Output the [x, y] coordinate of the center of the cell containing the given text.  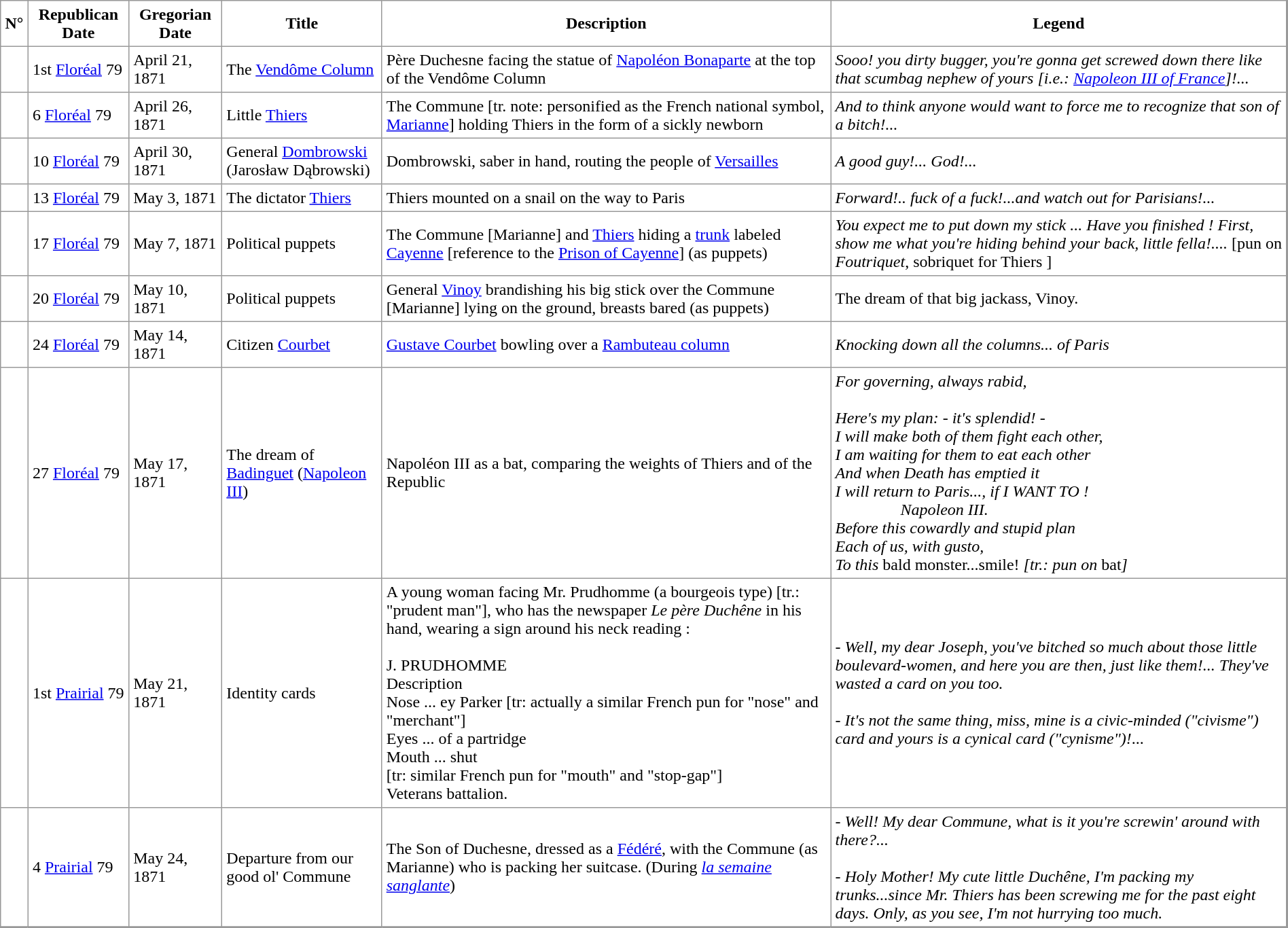
Forward!.. fuck of a fuck!...and watch out for Parisians!... [1059, 198]
27 Floréal 79 [78, 473]
17 Floréal 79 [78, 243]
May 3, 1871 [175, 198]
May 21, 1871 [175, 693]
Legend [1059, 24]
4 Prairial 79 [78, 868]
The Commune [Marianne] and Thiers hiding a trunk labeled Cayenne [reference to the Prison of Cayenne] (as puppets) [606, 243]
13 Floréal 79 [78, 198]
Description [606, 24]
May 10, 1871 [175, 299]
Thiers mounted on a snail on the way to Paris [606, 198]
Title [302, 24]
The dictator Thiers [302, 198]
Sooo! you dirty bugger, you're gonna get screwed down there like that scumbag nephew of yours [i.e.: Napoleon III of France]!... [1059, 69]
6 Floréal 79 [78, 115]
Gustave Courbet bowling over a Rambuteau column [606, 344]
Dombrowski, saber in hand, routing the people of Versailles [606, 161]
Republican Date [78, 24]
10 Floréal 79 [78, 161]
And to think anyone would want to force me to recognize that son of a bitch!... [1059, 115]
The dream of Badinguet (Napoleon III) [302, 473]
The Vendôme Column [302, 69]
April 21, 1871 [175, 69]
Identity cards [302, 693]
Père Duchesne facing the statue of Napoléon Bonaparte at the top of the Vendôme Column [606, 69]
Gregorian Date [175, 24]
General Vinoy brandishing his big stick over the Commune [Marianne] lying on the ground, breasts bared (as puppets) [606, 299]
May 14, 1871 [175, 344]
May 17, 1871 [175, 473]
Little Thiers [302, 115]
May 24, 1871 [175, 868]
24 Floréal 79 [78, 344]
May 7, 1871 [175, 243]
The Son of Duchesne, dressed as a Fédéré, with the Commune (as Marianne) who is packing her suitcase. (During la semaine sanglante) [606, 868]
1st Prairial 79 [78, 693]
April 26, 1871 [175, 115]
1st Floréal 79 [78, 69]
A good guy!... God!... [1059, 161]
April 30, 1871 [175, 161]
20 Floréal 79 [78, 299]
Departure from our good ol' Commune [302, 868]
The dream of that big jackass, Vinoy. [1059, 299]
N° [14, 24]
Knocking down all the columns... of Paris [1059, 344]
General Dombrowski (Jarosław Dąbrowski) [302, 161]
Citizen Courbet [302, 344]
The Commune [tr. note: personified as the French national symbol, Marianne] holding Thiers in the form of a sickly newborn [606, 115]
Napoléon III as a bat, comparing the weights of Thiers and of the Republic [606, 473]
